Provide the [X, Y] coordinate of the cell's center where the given text is located.  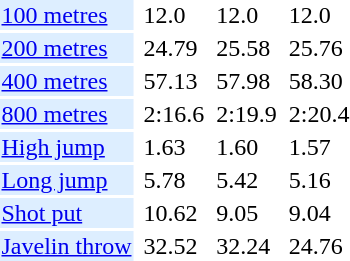
Long jump [66, 180]
10.62 [174, 213]
5.42 [247, 180]
2:16.6 [174, 114]
1.60 [247, 147]
1.63 [174, 147]
100 metres [66, 15]
2:19.9 [247, 114]
57.13 [174, 81]
200 metres [66, 48]
24.79 [174, 48]
High jump [66, 147]
57.98 [247, 81]
Shot put [66, 213]
32.52 [174, 246]
9.05 [247, 213]
Javelin throw [66, 246]
800 metres [66, 114]
32.24 [247, 246]
5.78 [174, 180]
25.58 [247, 48]
400 metres [66, 81]
